For the text-containing cell, return its midpoint in [x, y] coordinate format. 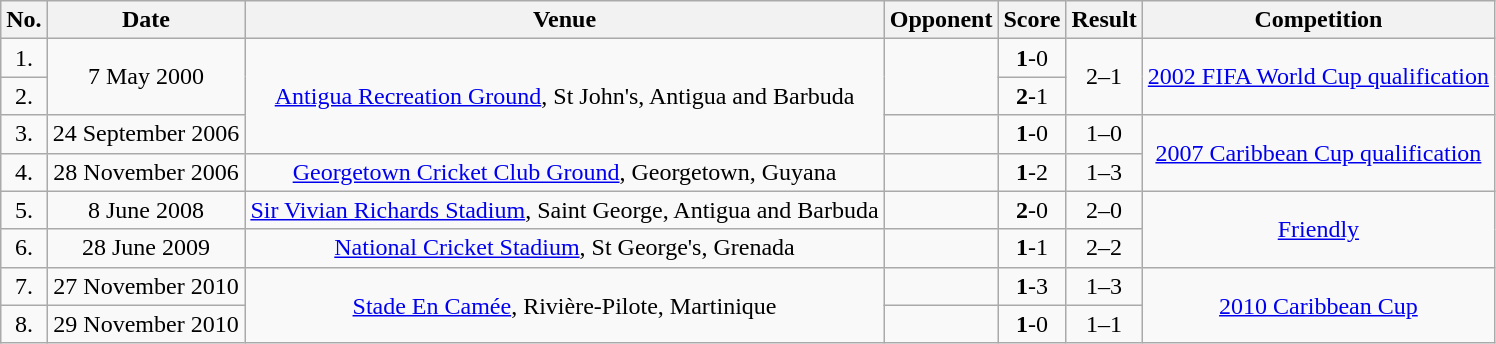
2010 Caribbean Cup [1318, 305]
Result [1104, 20]
8 June 2008 [146, 210]
Georgetown Cricket Club Ground, Georgetown, Guyana [564, 172]
2. [24, 96]
1. [24, 58]
2–1 [1104, 77]
Date [146, 20]
1-3 [1032, 286]
Venue [564, 20]
29 November 2010 [146, 324]
Antigua Recreation Ground, St John's, Antigua and Barbuda [564, 96]
2–2 [1104, 248]
1-2 [1032, 172]
8. [24, 324]
24 September 2006 [146, 134]
5. [24, 210]
28 November 2006 [146, 172]
Score [1032, 20]
Sir Vivian Richards Stadium, Saint George, Antigua and Barbuda [564, 210]
27 November 2010 [146, 286]
No. [24, 20]
2–0 [1104, 210]
National Cricket Stadium, St George's, Grenada [564, 248]
7 May 2000 [146, 77]
2-1 [1032, 96]
2007 Caribbean Cup qualification [1318, 153]
Competition [1318, 20]
4. [24, 172]
1-1 [1032, 248]
Friendly [1318, 229]
Stade En Camée, Rivière-Pilote, Martinique [564, 305]
2-0 [1032, 210]
3. [24, 134]
Opponent [941, 20]
1–0 [1104, 134]
1–1 [1104, 324]
7. [24, 286]
6. [24, 248]
28 June 2009 [146, 248]
2002 FIFA World Cup qualification [1318, 77]
